Scan for the cell matching the given text and deliver its [x, y] coordinate at center. 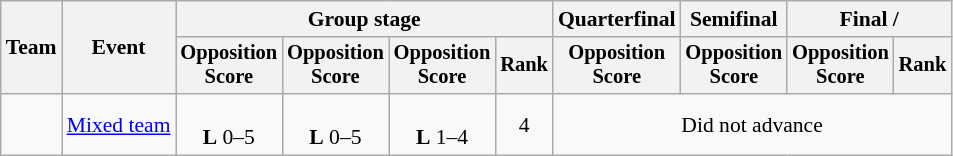
Final / [869, 19]
4 [524, 124]
Semifinal [734, 19]
Did not advance [752, 124]
Event [119, 48]
Team [32, 48]
L 1–4 [442, 124]
Group stage [364, 19]
Mixed team [119, 124]
Quarterfinal [617, 19]
